Provide the (x, y) coordinate of the cell's center where the given text is located.  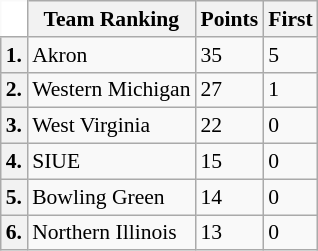
3. (14, 126)
Bowling Green (111, 197)
Team Ranking (111, 19)
27 (230, 90)
22 (230, 126)
West Virginia (111, 126)
4. (14, 162)
6. (14, 233)
1. (14, 55)
Akron (111, 55)
Western Michigan (111, 90)
5 (290, 55)
First (290, 19)
2. (14, 90)
SIUE (111, 162)
Points (230, 19)
14 (230, 197)
15 (230, 162)
1 (290, 90)
35 (230, 55)
Northern Illinois (111, 233)
13 (230, 233)
5. (14, 197)
